Locate the cell with the specified text and output its (x, y) center coordinate. 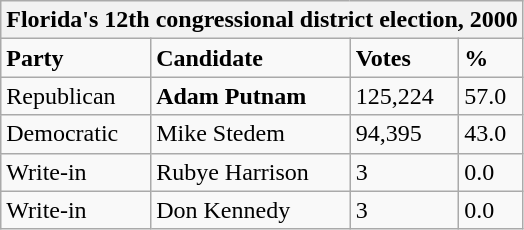
Votes (404, 58)
Republican (76, 96)
Florida's 12th congressional district election, 2000 (262, 20)
Rubye Harrison (251, 172)
Candidate (251, 58)
Adam Putnam (251, 96)
43.0 (492, 134)
Party (76, 58)
Democratic (76, 134)
125,224 (404, 96)
94,395 (404, 134)
% (492, 58)
57.0 (492, 96)
Mike Stedem (251, 134)
Don Kennedy (251, 210)
